Capture the cell that displays the provided text and extract its [x, y] central coordinate. 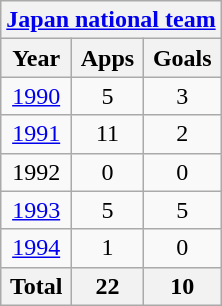
2 [182, 134]
Total [36, 286]
3 [182, 96]
Year [36, 58]
1 [108, 248]
22 [108, 286]
Goals [182, 58]
Apps [108, 58]
1992 [36, 172]
Japan national team [111, 20]
1991 [36, 134]
1994 [36, 248]
1993 [36, 210]
11 [108, 134]
1990 [36, 96]
10 [182, 286]
